Capture the cell that displays the provided text and extract its [X, Y] central coordinate. 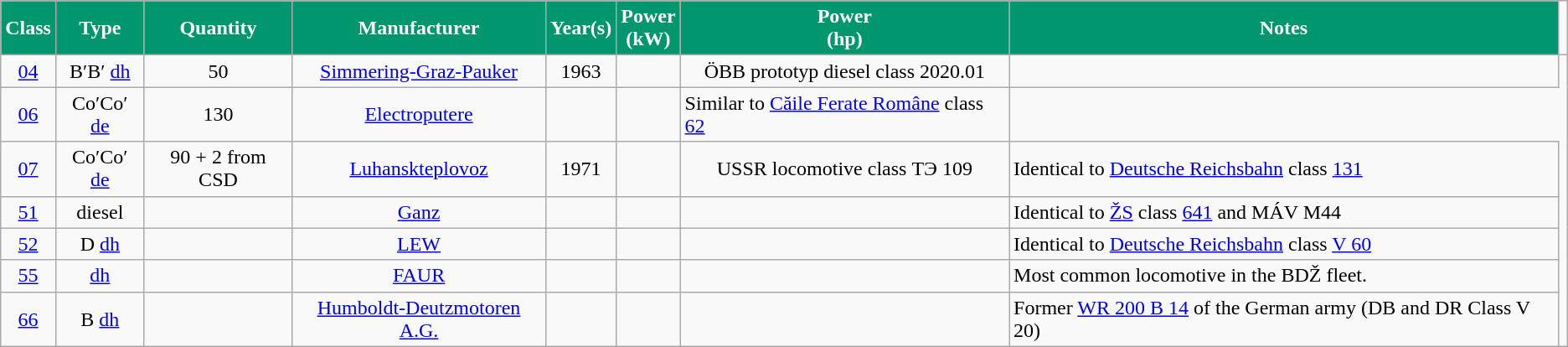
04 [28, 71]
Ganz [419, 212]
Electroputere [419, 114]
Power(hp) [844, 28]
Humboldt-Deutzmotoren A.G. [419, 319]
Year(s) [580, 28]
Notes [1284, 28]
Manufacturer [419, 28]
90 + 2 from CSD [218, 169]
LEW [419, 244]
ÖBB prototyp diesel class 2020.01 [844, 71]
Most common locomotive in the BDŽ fleet. [1284, 276]
Former WR 200 B 14 of the German army (DB and DR Class V 20) [1284, 319]
Class [28, 28]
D dh [100, 244]
1971 [580, 169]
Power(kW) [648, 28]
diesel [100, 212]
51 [28, 212]
Identical to Deutsche Reichsbahn class 131 [1284, 169]
50 [218, 71]
Type [100, 28]
07 [28, 169]
06 [28, 114]
Simmering-Graz-Pauker [419, 71]
B dh [100, 319]
FAUR [419, 276]
dh [100, 276]
Luhanskteplovoz [419, 169]
130 [218, 114]
Similar to Căile Ferate Române class 62 [844, 114]
55 [28, 276]
66 [28, 319]
1963 [580, 71]
Identical to ŽS class 641 and MÁV M44 [1284, 212]
Quantity [218, 28]
USSR locomotive class ТЭ 109 [844, 169]
B′B′ dh [100, 71]
52 [28, 244]
Identical to Deutsche Reichsbahn class V 60 [1284, 244]
